Detect which cell encompasses the target text, then output its (X, Y) center coordinate. 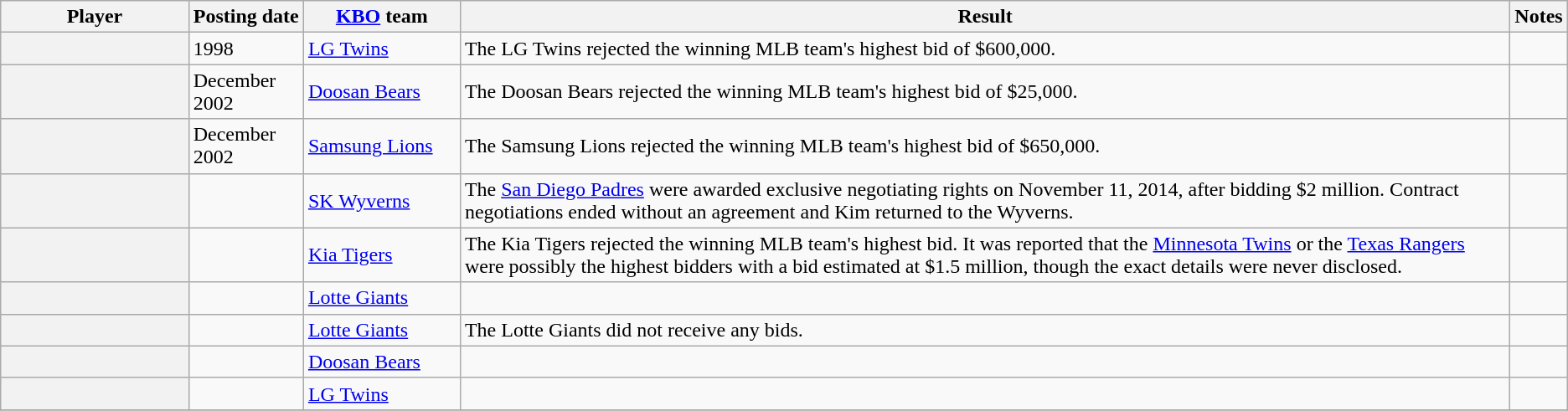
Kia Tigers (382, 254)
Notes (1539, 17)
The LG Twins rejected the winning MLB team's highest bid of $600,000. (985, 49)
Player (95, 17)
Samsung Lions (382, 146)
1998 (246, 49)
KBO team (382, 17)
Result (985, 17)
The Lotte Giants did not receive any bids. (985, 330)
The Doosan Bears rejected the winning MLB team's highest bid of $25,000. (985, 92)
The Samsung Lions rejected the winning MLB team's highest bid of $650,000. (985, 146)
SK Wyverns (382, 201)
Posting date (246, 17)
